Provide the (X, Y) coordinate of the cell's center where the given text is located.  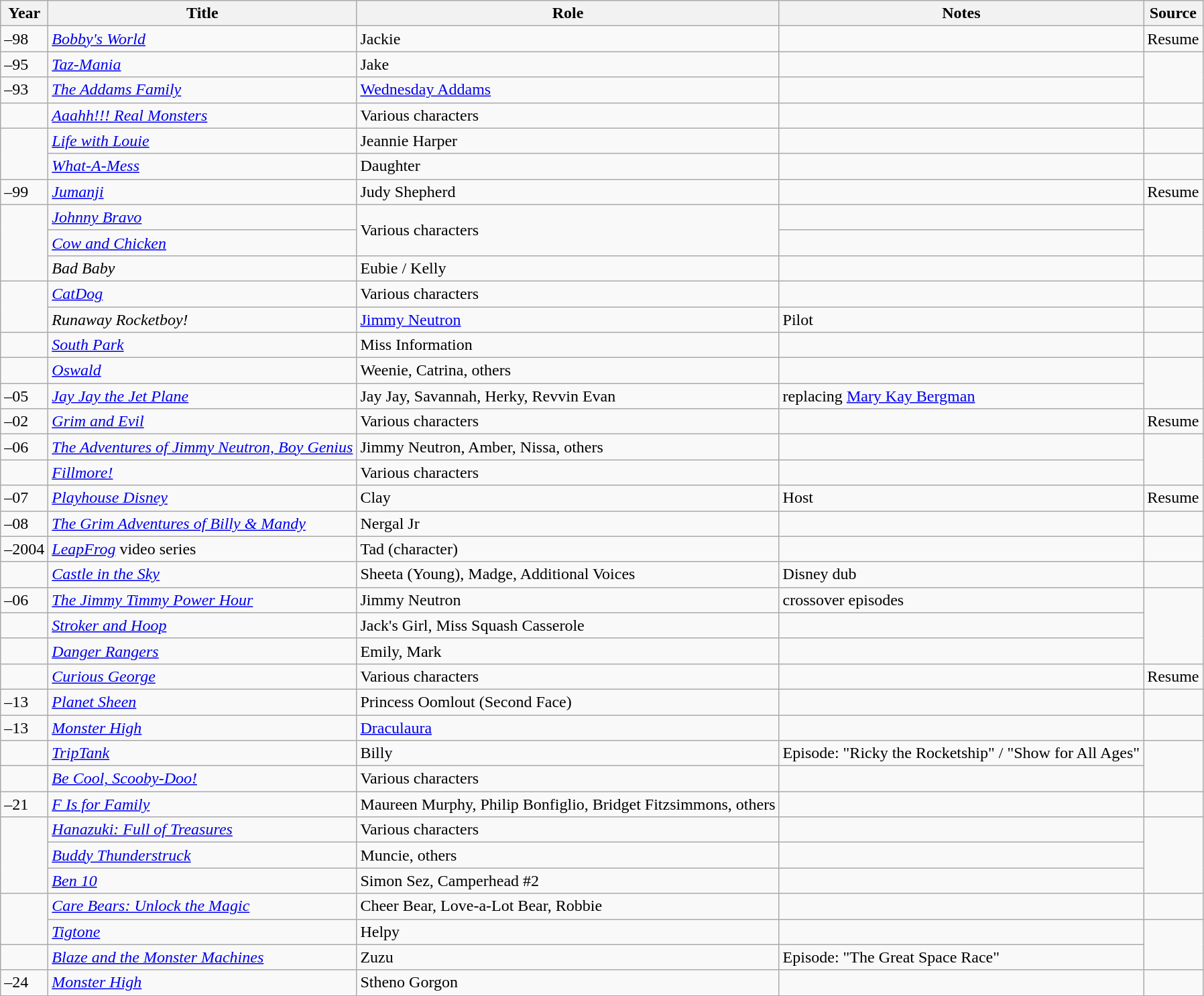
Buddy Thunderstruck (202, 855)
Curious George (202, 676)
Hanazuki: Full of Treasures (202, 830)
What-A-Mess (202, 166)
Care Bears: Unlock the Magic (202, 906)
Jimmy Neutron, Amber, Nissa, others (568, 447)
Draculaura (568, 727)
The Grim Adventures of Billy & Mandy (202, 523)
Life with Louie (202, 141)
replacing Mary Kay Bergman (961, 396)
Emily, Mark (568, 651)
Aaahh!!! Real Monsters (202, 115)
Stroker and Hoop (202, 625)
Cow and Chicken (202, 243)
Fillmore! (202, 473)
Playhouse Disney (202, 498)
Miss Information (568, 345)
Title (202, 13)
–99 (24, 192)
Danger Rangers (202, 651)
–21 (24, 804)
LeapFrog video series (202, 549)
Blaze and the Monster Machines (202, 957)
Jay Jay, Savannah, Herky, Revvin Evan (568, 396)
Johnny Bravo (202, 217)
Stheno Gorgon (568, 983)
Daughter (568, 166)
Castle in the Sky (202, 574)
Episode: "The Great Space Race" (961, 957)
–05 (24, 396)
–02 (24, 422)
Notes (961, 13)
The Jimmy Timmy Power Hour (202, 600)
The Addams Family (202, 90)
Eubie / Kelly (568, 268)
Jeannie Harper (568, 141)
Jake (568, 64)
Bobby's World (202, 39)
–07 (24, 498)
Nergal Jr (568, 523)
The Adventures of Jimmy Neutron, Boy Genius (202, 447)
Jack's Girl, Miss Squash Casserole (568, 625)
Maureen Murphy, Philip Bonfiglio, Bridget Fitzsimmons, others (568, 804)
Be Cool, Scooby-Doo! (202, 779)
Jumanji (202, 192)
Ben 10 (202, 881)
Judy Shepherd (568, 192)
Muncie, others (568, 855)
Tigtone (202, 932)
Tad (character) (568, 549)
Princess Oomlout (Second Face) (568, 702)
CatDog (202, 294)
Jackie (568, 39)
Planet Sheen (202, 702)
–08 (24, 523)
Wednesday Addams (568, 90)
Sheeta (Young), Madge, Additional Voices (568, 574)
Cheer Bear, Love-a-Lot Bear, Robbie (568, 906)
Year (24, 13)
Simon Sez, Camperhead #2 (568, 881)
Taz-Mania (202, 64)
Host (961, 498)
Grim and Evil (202, 422)
TripTank (202, 753)
Jay Jay the Jet Plane (202, 396)
Zuzu (568, 957)
–95 (24, 64)
Clay (568, 498)
Source (1173, 13)
Disney dub (961, 574)
Role (568, 13)
–93 (24, 90)
South Park (202, 345)
Helpy (568, 932)
Billy (568, 753)
–98 (24, 39)
Runaway Rocketboy! (202, 320)
Bad Baby (202, 268)
Weenie, Catrina, others (568, 371)
F Is for Family (202, 804)
–2004 (24, 549)
Pilot (961, 320)
crossover episodes (961, 600)
Oswald (202, 371)
Episode: "Ricky the Rocketship" / "Show for All Ages" (961, 753)
–24 (24, 983)
